From the cell containing the given text, extract its center point as [x, y] coordinate. 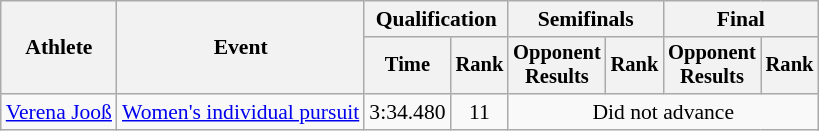
3:34.480 [407, 112]
Athlete [59, 48]
Semifinals [586, 19]
Did not advance [663, 112]
Final [740, 19]
11 [480, 112]
Event [240, 48]
Women's individual pursuit [240, 112]
Qualification [436, 19]
Verena Jooß [59, 112]
Time [407, 66]
